Find where the given text appears and provide that cell's center as [x, y] coordinate. 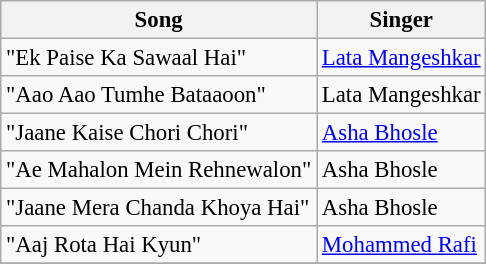
"Aao Aao Tumhe Bataaoon" [159, 95]
"Jaane Mera Chanda Khoya Hai" [159, 208]
Singer [402, 20]
"Aaj Rota Hai Kyun" [159, 245]
"Ae Mahalon Mein Rehnewalon" [159, 170]
Mohammed Rafi [402, 245]
"Jaane Kaise Chori Chori" [159, 133]
"Ek Paise Ka Sawaal Hai" [159, 58]
Song [159, 20]
